Return the (x, y) coordinate for the center point of the cell that contains the specified text.  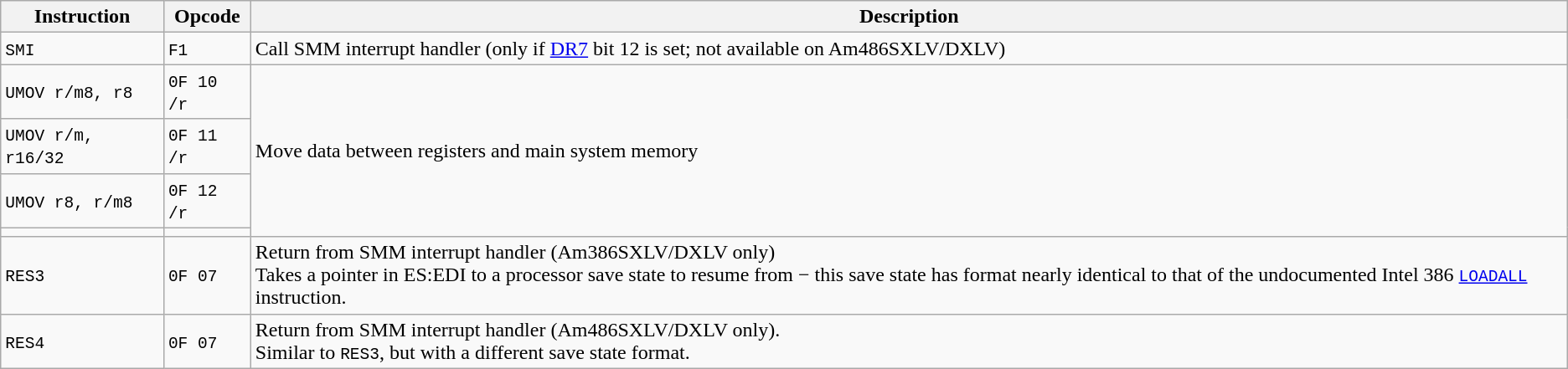
RES3 (82, 275)
0F 11 /r (207, 146)
Move data between registers and main system memory (909, 151)
0F 10 /r (207, 92)
Opcode (207, 17)
SMI (82, 49)
RES4 (82, 341)
0F 12 /r (207, 201)
Description (909, 17)
UMOV r/m8, r8 (82, 92)
Return from SMM interrupt handler (Am486SXLV/DXLV only).Similar to RES3, but with a different save state format. (909, 341)
Call SMM interrupt handler (only if DR7 bit 12 is set; not available on Am486SXLV/DXLV) (909, 49)
F1 (207, 49)
UMOV r/m, r16/32 (82, 146)
UMOV r8, r/m8 (82, 201)
Instruction (82, 17)
